Extract the [X, Y] coordinate from the center of the cell holding the provided text.  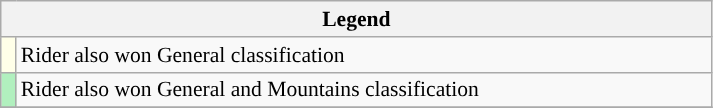
Legend [356, 19]
Rider also won General classification [364, 55]
Rider also won General and Mountains classification [364, 90]
